Output the (x, y) coordinate of the center of the cell containing the given text.  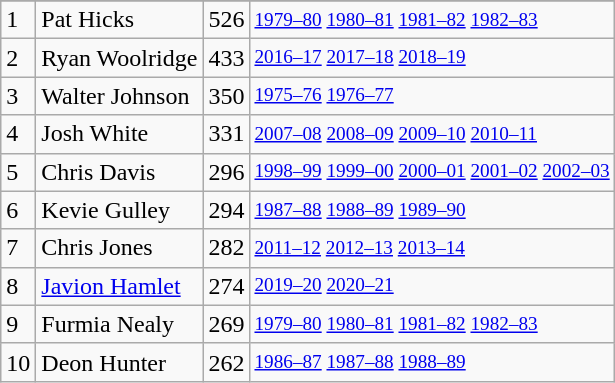
Deon Hunter (120, 362)
433 (226, 58)
Javion Hamlet (120, 286)
Chris Jones (120, 248)
Furmia Nealy (120, 324)
Josh White (120, 134)
2011–12 2012–13 2013–14 (432, 248)
Pat Hicks (120, 20)
Chris Davis (120, 172)
294 (226, 210)
1 (18, 20)
1986–87 1987–88 1988–89 (432, 362)
5 (18, 172)
Walter Johnson (120, 96)
10 (18, 362)
2019–20 2020–21 (432, 286)
Kevie Gulley (120, 210)
296 (226, 172)
331 (226, 134)
1987–88 1988–89 1989–90 (432, 210)
2 (18, 58)
1998–99 1999–00 2000–01 2001–02 2002–03 (432, 172)
1975–76 1976–77 (432, 96)
2016–17 2017–18 2018–19 (432, 58)
2007–08 2008–09 2009–10 2010–11 (432, 134)
4 (18, 134)
282 (226, 248)
9 (18, 324)
350 (226, 96)
526 (226, 20)
262 (226, 362)
Ryan Woolridge (120, 58)
7 (18, 248)
3 (18, 96)
274 (226, 286)
269 (226, 324)
8 (18, 286)
6 (18, 210)
